Pinpoint the cell where the given text exists, returning its (x, y) midpoint coordinate. 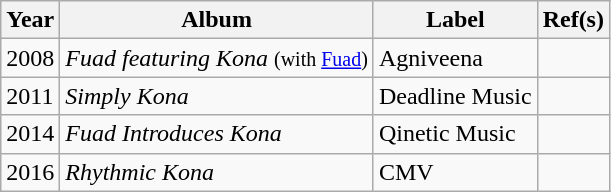
Rhythmic Kona (217, 172)
Deadline Music (455, 96)
Fuad Introduces Kona (217, 134)
Simply Kona (217, 96)
Ref(s) (573, 20)
2016 (30, 172)
2011 (30, 96)
Label (455, 20)
2008 (30, 58)
Album (217, 20)
Year (30, 20)
Agniveena (455, 58)
Fuad featuring Kona (with Fuad) (217, 58)
Qinetic Music (455, 134)
CMV (455, 172)
2014 (30, 134)
